For the text-containing cell, return its midpoint in [X, Y] coordinate format. 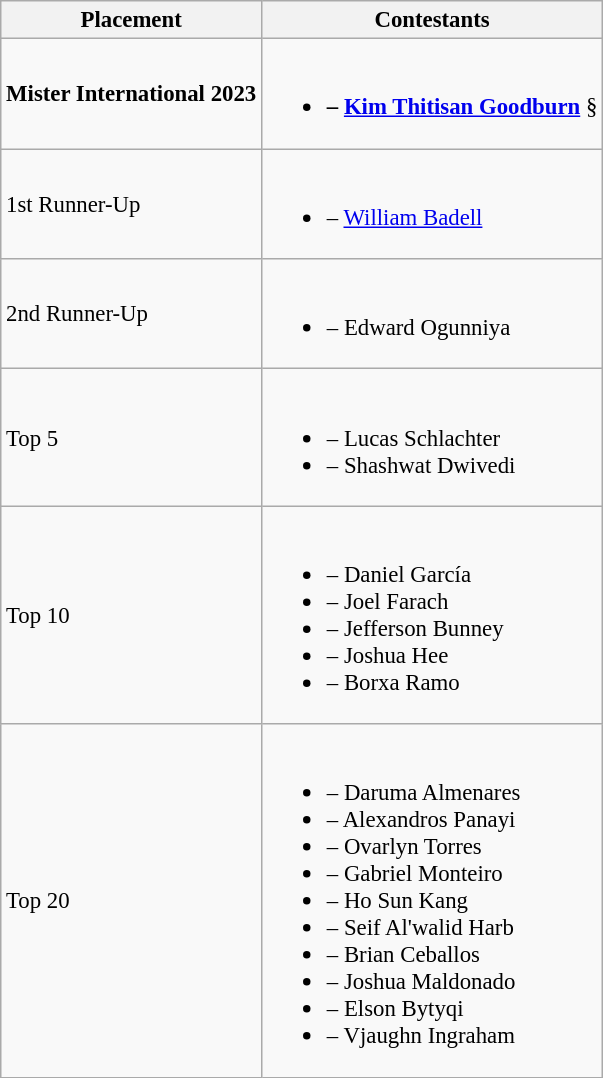
2nd Runner-Up [132, 314]
Contestants [432, 20]
– Edward Ogunniya [432, 314]
– Kim Thitisan Goodburn § [432, 94]
1st Runner-Up [132, 204]
Top 10 [132, 615]
– Daniel García – Joel Farach – Jefferson Bunney – Joshua Hee – Borxa Ramo [432, 615]
Top 20 [132, 900]
Top 5 [132, 438]
Placement [132, 20]
Mister International 2023 [132, 94]
– William Badell [432, 204]
– Lucas Schlachter – Shashwat Dwivedi [432, 438]
